Find where the given text appears and provide that cell's center as (X, Y) coordinate. 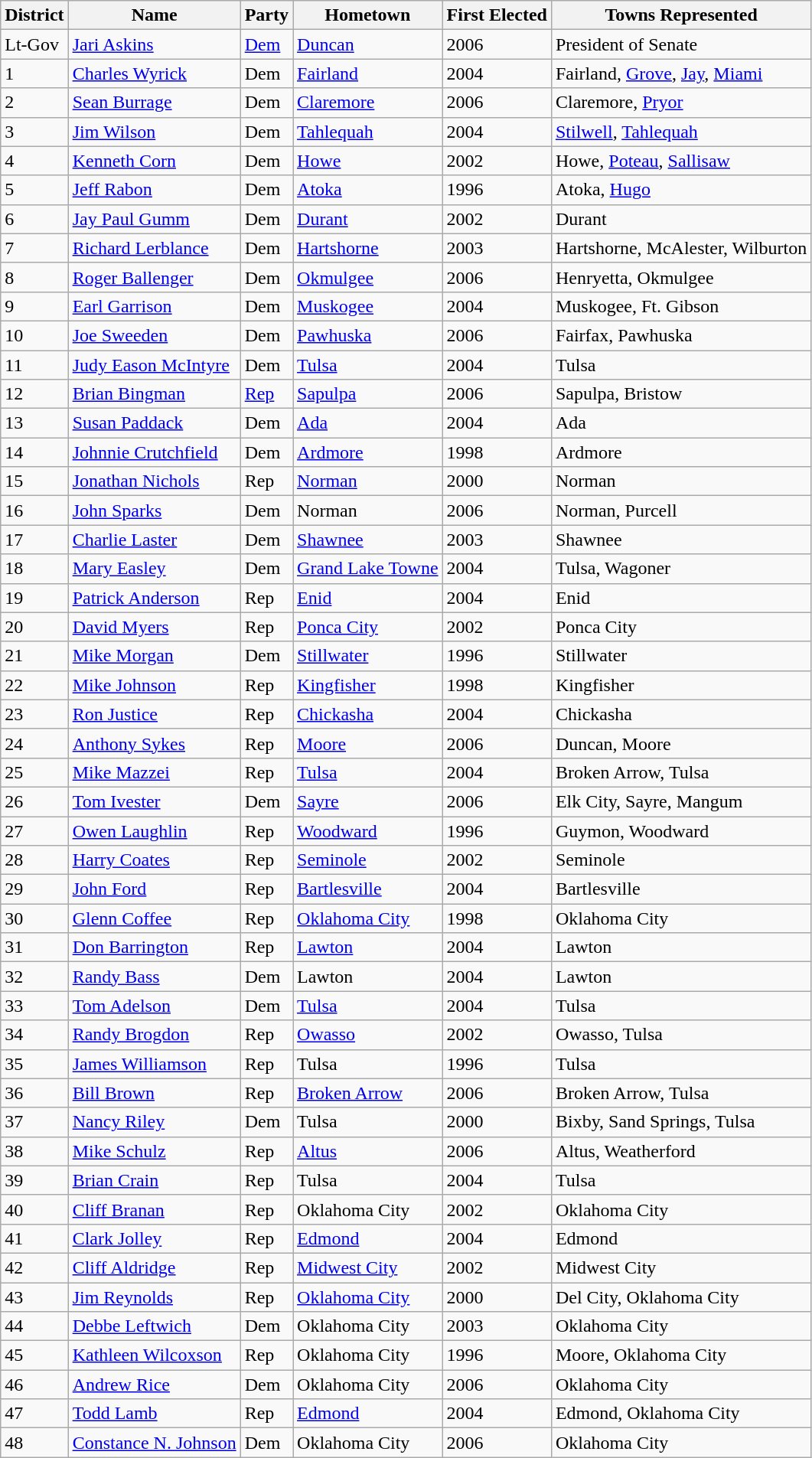
5 (34, 190)
David Myers (155, 627)
13 (34, 423)
Bixby, Sand Springs, Tulsa (681, 1122)
Hartshorne, McAlester, Wilburton (681, 248)
47 (34, 1414)
Towns Represented (681, 15)
Tom Adelson (155, 1006)
Altus (368, 1151)
Fairland, Grove, Jay, Miami (681, 73)
3 (34, 132)
Duncan (368, 44)
Altus, Weatherford (681, 1151)
Sayre (368, 801)
John Sparks (155, 510)
48 (34, 1443)
Party (266, 15)
Cliff Branan (155, 1209)
Mike Schulz (155, 1151)
10 (34, 335)
Sean Burrage (155, 103)
Johnnie Crutchfield (155, 452)
Jeff Rabon (155, 190)
Mike Mazzei (155, 772)
32 (34, 977)
District (34, 15)
Don Barrington (155, 948)
Todd Lamb (155, 1414)
26 (34, 801)
Pawhuska (368, 335)
Cliff Aldridge (155, 1267)
44 (34, 1326)
16 (34, 510)
36 (34, 1093)
Name (155, 15)
1 (34, 73)
Debbe Leftwich (155, 1326)
Jonathan Nichols (155, 481)
Muskogee (368, 306)
President of Senate (681, 44)
19 (34, 598)
Kathleen Wilcoxson (155, 1355)
43 (34, 1297)
James Williamson (155, 1064)
Charlie Laster (155, 540)
Mike Morgan (155, 656)
Ron Justice (155, 714)
Owen Laughlin (155, 830)
Jari Askins (155, 44)
Woodward (368, 830)
Susan Paddack (155, 423)
Charles Wyrick (155, 73)
Glenn Coffee (155, 918)
Howe (368, 161)
Mary Easley (155, 569)
Atoka, Hugo (681, 190)
18 (34, 569)
Judy Eason McIntyre (155, 365)
Andrew Rice (155, 1385)
Jim Reynolds (155, 1297)
First Elected (497, 15)
31 (34, 948)
Randy Brogdon (155, 1035)
Moore (368, 743)
Lt-Gov (34, 44)
Nancy Riley (155, 1122)
Sapulpa, Bristow (681, 394)
29 (34, 889)
Atoka (368, 190)
42 (34, 1267)
Henryetta, Okmulgee (681, 277)
Roger Ballenger (155, 277)
41 (34, 1238)
Del City, Oklahoma City (681, 1297)
Stilwell, Tahlequah (681, 132)
9 (34, 306)
Jay Paul Gumm (155, 219)
Claremore (368, 103)
15 (34, 481)
Tahlequah (368, 132)
Randy Bass (155, 977)
Kenneth Corn (155, 161)
14 (34, 452)
Guymon, Woodward (681, 830)
39 (34, 1180)
Joe Sweeden (155, 335)
23 (34, 714)
Richard Lerblance (155, 248)
Broken Arrow (368, 1093)
33 (34, 1006)
John Ford (155, 889)
4 (34, 161)
Earl Garrison (155, 306)
Constance N. Johnson (155, 1443)
Patrick Anderson (155, 598)
28 (34, 860)
17 (34, 540)
Edmond, Oklahoma City (681, 1414)
45 (34, 1355)
Grand Lake Towne (368, 569)
Claremore, Pryor (681, 103)
Fairland (368, 73)
24 (34, 743)
35 (34, 1064)
46 (34, 1385)
Mike Johnson (155, 685)
25 (34, 772)
Anthony Sykes (155, 743)
Brian Crain (155, 1180)
22 (34, 685)
Muskogee, Ft. Gibson (681, 306)
Fairfax, Pawhuska (681, 335)
Jim Wilson (155, 132)
34 (34, 1035)
Duncan, Moore (681, 743)
8 (34, 277)
40 (34, 1209)
38 (34, 1151)
Okmulgee (368, 277)
Owasso, Tulsa (681, 1035)
12 (34, 394)
Owasso (368, 1035)
Norman, Purcell (681, 510)
30 (34, 918)
Hartshorne (368, 248)
6 (34, 219)
27 (34, 830)
Tulsa, Wagoner (681, 569)
Clark Jolley (155, 1238)
37 (34, 1122)
7 (34, 248)
Elk City, Sayre, Mangum (681, 801)
Sapulpa (368, 394)
21 (34, 656)
Howe, Poteau, Sallisaw (681, 161)
Bill Brown (155, 1093)
11 (34, 365)
Brian Bingman (155, 394)
2 (34, 103)
20 (34, 627)
Hometown (368, 15)
Tom Ivester (155, 801)
Harry Coates (155, 860)
Moore, Oklahoma City (681, 1355)
